Return [x, y] of the center of cell containing provided text 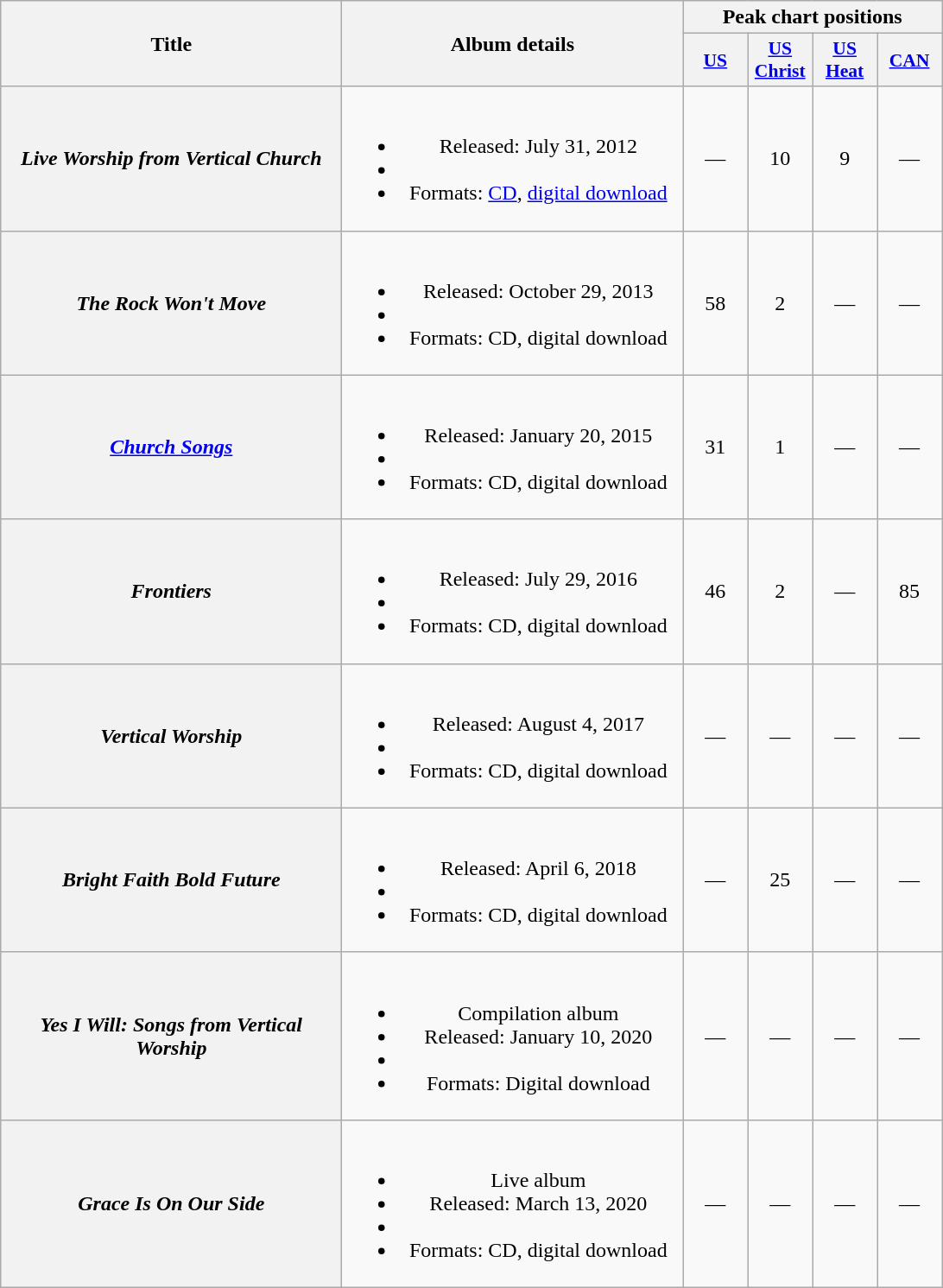
Yes I Will: Songs from Vertical Worship [171, 1036]
Released: January 20, 2015Formats: CD, digital download [513, 447]
Title [171, 43]
1 [781, 447]
Live Worship from Vertical Church [171, 159]
Church Songs [171, 447]
Grace Is On Our Side [171, 1203]
Released: April 6, 2018Formats: CD, digital download [513, 879]
Released: July 29, 2016Formats: CD, digital download [513, 591]
The Rock Won't Move [171, 302]
CAN [910, 60]
Peak chart positions [813, 17]
Released: August 4, 2017Formats: CD, digital download [513, 736]
46 [715, 591]
Album details [513, 43]
Released: October 29, 2013Formats: CD, digital download [513, 302]
25 [781, 879]
Compilation albumReleased: January 10, 2020Formats: Digital download [513, 1036]
58 [715, 302]
US [715, 60]
9 [845, 159]
Vertical Worship [171, 736]
Live albumReleased: March 13, 2020Formats: CD, digital download [513, 1203]
Released: July 31, 2012Formats: CD, digital download [513, 159]
USChrist [781, 60]
Bright Faith Bold Future [171, 879]
10 [781, 159]
Frontiers [171, 591]
USHeat [845, 60]
85 [910, 591]
31 [715, 447]
